Extract the (X, Y) coordinate from the center of the cell holding the provided text.  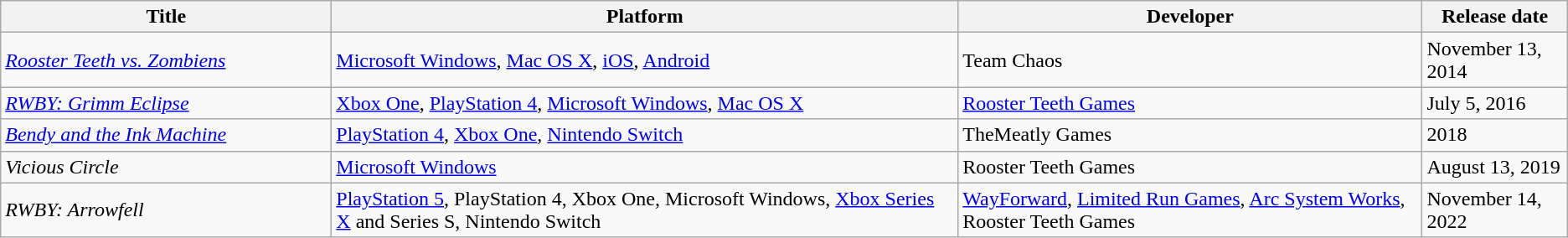
Bendy and the Ink Machine (166, 135)
TheMeatly Games (1190, 135)
Developer (1190, 17)
July 5, 2016 (1494, 103)
Title (166, 17)
Release date (1494, 17)
November 13, 2014 (1494, 60)
WayForward, Limited Run Games, Arc System Works, Rooster Teeth Games (1190, 210)
Rooster Teeth vs. Zombiens (166, 60)
2018 (1494, 135)
RWBY: Arrowfell (166, 210)
November 14, 2022 (1494, 210)
Vicious Circle (166, 167)
Team Chaos (1190, 60)
Platform (645, 17)
Microsoft Windows, Mac OS X, iOS, Android (645, 60)
Xbox One, PlayStation 4, Microsoft Windows, Mac OS X (645, 103)
August 13, 2019 (1494, 167)
Microsoft Windows (645, 167)
RWBY: Grimm Eclipse (166, 103)
PlayStation 4, Xbox One, Nintendo Switch (645, 135)
PlayStation 5, PlayStation 4, Xbox One, Microsoft Windows, Xbox Series X and Series S, Nintendo Switch (645, 210)
